Locate the cell with the specified text and output its [x, y] center coordinate. 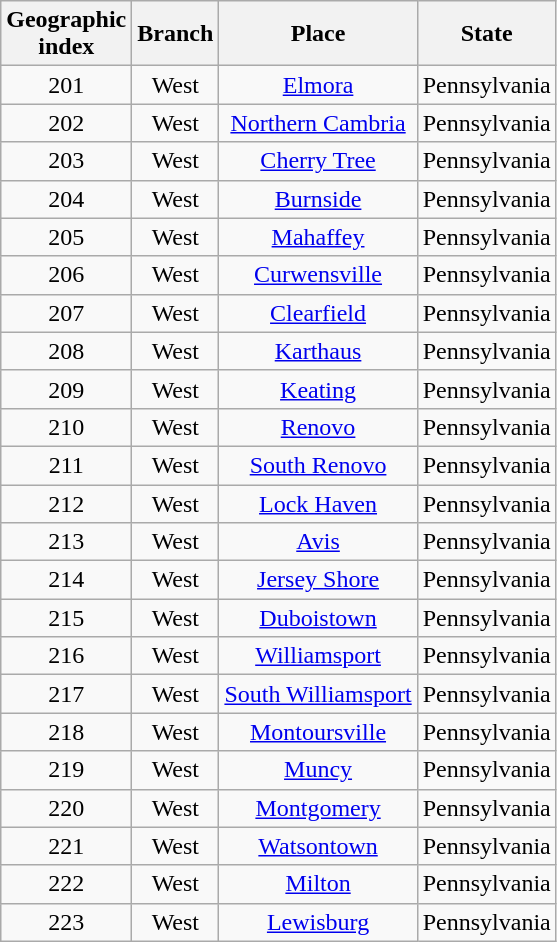
State [486, 34]
Keating [318, 389]
207 [66, 313]
202 [66, 123]
South Williamsport [318, 694]
214 [66, 580]
210 [66, 427]
204 [66, 199]
222 [66, 884]
Lewisburg [318, 922]
Renovo [318, 427]
South Renovo [318, 465]
Branch [176, 34]
220 [66, 808]
Lock Haven [318, 503]
212 [66, 503]
218 [66, 732]
Mahaffey [318, 237]
209 [66, 389]
211 [66, 465]
216 [66, 656]
Place [318, 34]
Cherry Tree [318, 161]
219 [66, 770]
Montgomery [318, 808]
Burnside [318, 199]
206 [66, 275]
Muncy [318, 770]
Williamsport [318, 656]
Clearfield [318, 313]
213 [66, 542]
208 [66, 351]
217 [66, 694]
201 [66, 85]
215 [66, 618]
223 [66, 922]
Northern Cambria [318, 123]
Montoursville [318, 732]
Geographicindex [66, 34]
Karthaus [318, 351]
Jersey Shore [318, 580]
Curwensville [318, 275]
Duboistown [318, 618]
203 [66, 161]
Milton [318, 884]
Watsontown [318, 846]
Avis [318, 542]
221 [66, 846]
205 [66, 237]
Elmora [318, 85]
